Output the [X, Y] coordinate of the center of the cell containing the given text.  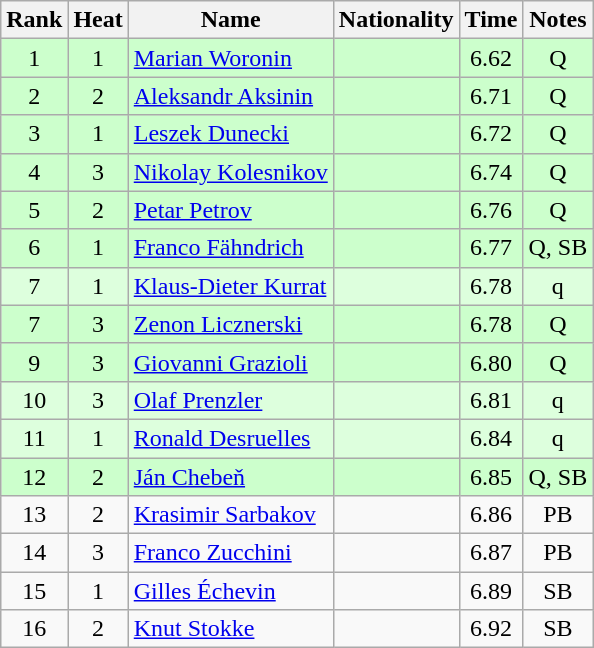
6.81 [491, 400]
Ronald Desruelles [230, 438]
6.86 [491, 515]
6.62 [491, 58]
6.87 [491, 553]
6.92 [491, 629]
6.71 [491, 96]
6.89 [491, 591]
Nikolay Kolesnikov [230, 172]
Marian Woronin [230, 58]
Aleksandr Aksinin [230, 96]
6.80 [491, 362]
6.85 [491, 477]
Franco Zucchini [230, 553]
Knut Stokke [230, 629]
Nationality [396, 20]
Time [491, 20]
Zenon Licznerski [230, 324]
6.77 [491, 248]
Klaus-Dieter Kurrat [230, 286]
6.76 [491, 210]
6.72 [491, 134]
13 [34, 515]
Rank [34, 20]
5 [34, 210]
11 [34, 438]
Franco Fähndrich [230, 248]
6.84 [491, 438]
Petar Petrov [230, 210]
Krasimir Sarbakov [230, 515]
10 [34, 400]
Notes [558, 20]
4 [34, 172]
Leszek Dunecki [230, 134]
Name [230, 20]
14 [34, 553]
Ján Chebeň [230, 477]
12 [34, 477]
Gilles Échevin [230, 591]
Olaf Prenzler [230, 400]
15 [34, 591]
9 [34, 362]
Heat [98, 20]
Giovanni Grazioli [230, 362]
6 [34, 248]
6.74 [491, 172]
16 [34, 629]
